Detect which cell encompasses the target text, then output its [X, Y] center coordinate. 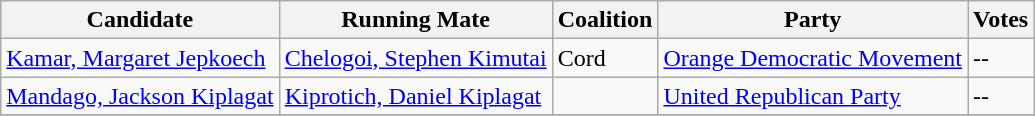
Candidate [140, 20]
Running Mate [416, 20]
Kiprotich, Daniel Kiplagat [416, 96]
Chelogoi, Stephen Kimutai [416, 58]
Cord [605, 58]
Party [813, 20]
Mandago, Jackson Kiplagat [140, 96]
Orange Democratic Movement [813, 58]
Kamar, Margaret Jepkoech [140, 58]
United Republican Party [813, 96]
Coalition [605, 20]
Votes [1001, 20]
